Locate the cell with the specified text and output its [X, Y] center coordinate. 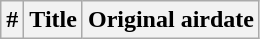
# [12, 20]
Title [54, 20]
Original airdate [170, 20]
